For the text-containing cell, return its midpoint in [X, Y] coordinate format. 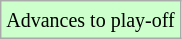
Advances to play-off [90, 20]
